For the text-containing cell, return its midpoint in [x, y] coordinate format. 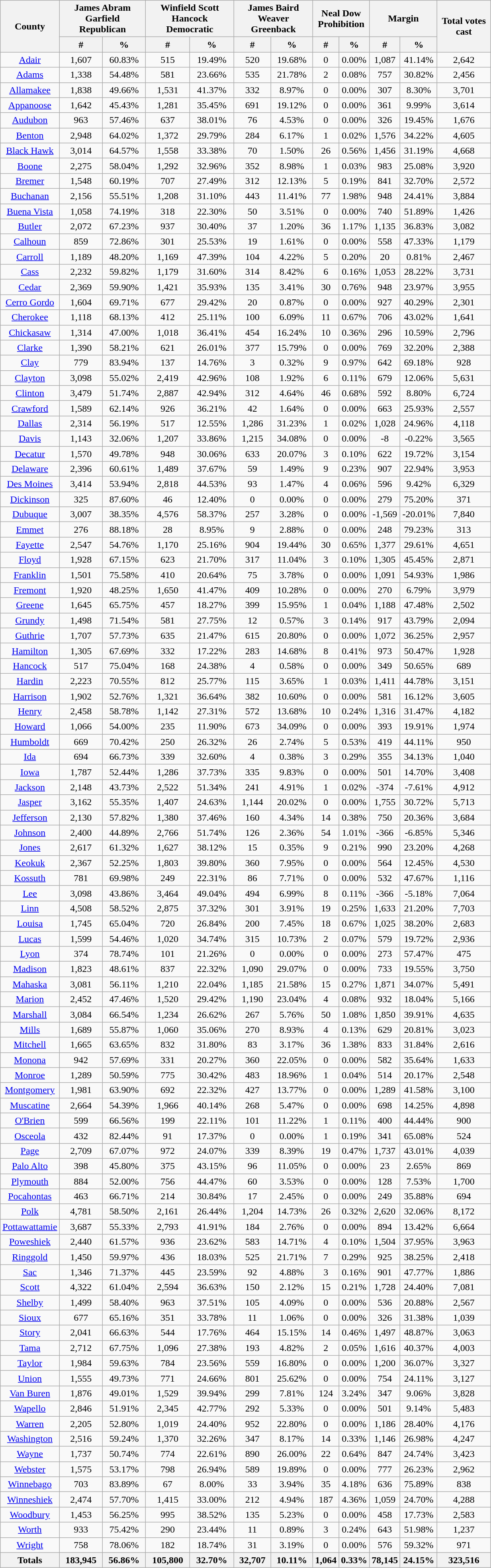
75.89% [419, 1484]
49.73% [124, 1378]
1,558 [168, 151]
22.61% [212, 1454]
22.05% [292, 1060]
1.64% [292, 408]
32.96% [212, 166]
4.34% [292, 817]
50.47% [419, 651]
Monroe [30, 1075]
2,400 [81, 833]
4,635 [464, 1015]
29.79% [212, 135]
689 [464, 666]
28 [168, 530]
34.13% [419, 757]
615 [252, 635]
2,161 [168, 1212]
23.62% [212, 1242]
54.76% [124, 545]
26.00% [292, 1454]
1,066 [81, 727]
25.93% [419, 408]
0.05% [354, 1348]
86 [252, 878]
1,986 [464, 575]
Grundy [30, 620]
54 [326, 833]
21.20% [419, 908]
Fremont [30, 590]
382 [252, 696]
837 [168, 969]
1,135 [385, 227]
2,474 [81, 1500]
1,346 [81, 1272]
31.38% [419, 1318]
3.65% [292, 681]
Boone [30, 166]
4.91% [292, 787]
432 [81, 1136]
67.15% [124, 560]
14.73% [292, 1212]
1,450 [81, 1257]
37.73% [212, 772]
6,724 [464, 393]
Butler [30, 227]
40.29% [419, 302]
2,664 [81, 1105]
1.98% [354, 196]
2,205 [81, 1423]
Sac [30, 1272]
34.22% [419, 135]
1,886 [464, 1272]
67.23% [124, 227]
23.56% [212, 1363]
1,210 [168, 984]
0.68% [354, 393]
7.71% [292, 878]
Adair [30, 60]
59 [252, 469]
11.41% [292, 196]
17.22% [212, 651]
1,200 [385, 1363]
35.88% [419, 1197]
61.32% [124, 848]
32.60% [212, 757]
54.48% [124, 75]
35.64% [419, 1060]
51.98% [419, 1530]
25.16% [212, 545]
515 [168, 60]
1.06% [292, 1318]
Tama [30, 1348]
4,576 [168, 514]
4.22% [292, 257]
4,912 [464, 787]
679 [385, 378]
Warren [30, 1423]
463 [81, 1197]
582 [385, 1060]
706 [385, 317]
65.75% [124, 605]
3.28% [292, 514]
0.23% [354, 469]
Calhoun [30, 242]
525 [252, 1257]
69.71% [124, 302]
Cerro Gordo [30, 302]
1,087 [385, 60]
1,169 [168, 257]
63.65% [124, 1045]
2,396 [81, 469]
3.24% [354, 1393]
936 [168, 1242]
16.12% [419, 696]
1,498 [81, 620]
2.88% [292, 530]
544 [168, 1333]
22.94% [419, 469]
1,689 [81, 1030]
Cedar [30, 287]
55.02% [124, 378]
1.20% [292, 227]
24.74% [419, 1454]
64.02% [124, 135]
514 [385, 1075]
14.25% [419, 1105]
160 [252, 817]
15.15% [292, 1333]
5.76% [292, 1015]
21.58% [292, 984]
756 [168, 1181]
82.44% [124, 1136]
904 [252, 545]
7.81% [292, 1393]
38.12% [212, 848]
Howard [30, 727]
3,154 [464, 454]
599 [81, 1120]
25.53% [212, 242]
1,234 [168, 1015]
4,182 [464, 712]
990 [385, 848]
1,850 [385, 1015]
Buchanan [30, 196]
2,502 [464, 605]
2,871 [464, 560]
Emmet [30, 530]
5,166 [464, 999]
Des Moines [30, 484]
75.42% [124, 1530]
833 [385, 1045]
35 [326, 1484]
2,440 [81, 1242]
20.36% [419, 817]
Greene [30, 605]
314 [252, 272]
33.00% [212, 1500]
54.93% [419, 575]
3,007 [81, 514]
257 [252, 514]
Mitchell [30, 1045]
14.70% [419, 772]
37.67% [212, 469]
1,338 [81, 75]
3,955 [464, 287]
22.80% [292, 1423]
53.94% [124, 484]
31.10% [212, 196]
1,060 [168, 1030]
100 [252, 317]
3,479 [81, 393]
43.15% [212, 1166]
70.55% [124, 681]
1.47% [292, 484]
Sioux [30, 1318]
637 [168, 120]
31.80% [212, 1045]
0.76% [354, 287]
3,414 [81, 484]
5,713 [464, 802]
3,423 [464, 1454]
1,170 [168, 545]
57.69% [124, 1060]
58.37% [212, 514]
-8 [385, 438]
1,281 [168, 105]
3,063 [464, 1333]
8.95% [212, 530]
60.19% [124, 181]
22.04% [212, 984]
Floyd [30, 560]
60 [252, 1181]
45.43% [124, 105]
Taylor [30, 1363]
21.26% [212, 954]
59.97% [124, 1257]
1,627 [168, 848]
83.89% [124, 1484]
47.48% [419, 605]
1,321 [168, 696]
2.74% [292, 742]
Harrison [30, 696]
564 [385, 863]
19.91% [419, 727]
361 [385, 105]
3,023 [464, 1030]
1.49% [292, 469]
241 [252, 787]
27.49% [212, 181]
214 [168, 1197]
1,039 [464, 1318]
49.04% [212, 893]
24.63% [212, 802]
26.94% [212, 1469]
78.06% [124, 1545]
67.75% [124, 1348]
4,530 [464, 863]
Madison [30, 969]
1,616 [385, 1348]
1,501 [81, 575]
19.44% [292, 545]
Plymouth [30, 1181]
35.93% [212, 287]
Marshall [30, 1015]
41.47% [212, 590]
183,945 [81, 1560]
13.68% [292, 712]
3,614 [464, 105]
41.14% [419, 60]
558 [385, 242]
75 [252, 575]
733 [385, 969]
559 [252, 1363]
58.04% [124, 166]
3,828 [464, 1393]
150 [252, 1287]
13.77% [292, 1090]
49.66% [124, 90]
3,014 [81, 151]
30.06% [212, 454]
26.44% [212, 1212]
Chickasaw [30, 332]
12.55% [212, 423]
3,100 [464, 1090]
1,040 [464, 757]
3.78% [292, 575]
972 [168, 1151]
1,599 [81, 938]
Dubuque [30, 514]
798 [168, 1469]
24.15% [419, 1560]
1,190 [252, 999]
68.13% [124, 317]
26.62% [212, 1015]
34.07% [419, 984]
4.09% [292, 1302]
Van Buren [30, 1393]
6,664 [464, 1227]
45.80% [124, 1166]
Cass [30, 272]
1,090 [252, 969]
12.40% [212, 499]
43.01% [419, 1151]
66.56% [124, 1120]
115 [252, 681]
47.46% [124, 999]
2,232 [81, 272]
4,781 [81, 1212]
41.37% [212, 90]
47.39% [212, 257]
10.11% [292, 1560]
475 [464, 954]
66.71% [124, 1197]
524 [464, 1136]
2,572 [464, 181]
1,981 [81, 1090]
0.46% [354, 1333]
2,516 [81, 1439]
37 [252, 227]
67 [168, 1484]
64.57% [124, 151]
1,059 [385, 1500]
-7.61% [419, 787]
11.90% [212, 727]
Polk [30, 1212]
399 [252, 605]
2,766 [168, 833]
182 [168, 1545]
283 [252, 651]
2,846 [81, 1408]
2,388 [464, 348]
950 [464, 742]
2,936 [464, 938]
42 [252, 408]
Total votes cast [464, 26]
1,377 [385, 545]
19.55% [419, 969]
-5.18% [419, 893]
2,094 [464, 620]
8.80% [419, 393]
0.65% [354, 545]
1,489 [168, 469]
2,522 [168, 787]
1,314 [81, 332]
268 [252, 1105]
40.37% [419, 1348]
3.19% [292, 1545]
1,390 [81, 348]
0.06% [354, 484]
Winneshiek [30, 1500]
1,902 [81, 696]
44.11% [419, 742]
1,020 [168, 938]
576 [385, 1545]
5.47% [292, 1105]
20.02% [292, 802]
740 [385, 211]
31.60% [212, 272]
3,082 [464, 227]
Neal DowProhibition [341, 19]
663 [385, 408]
1,499 [81, 1302]
104 [252, 257]
774 [168, 1454]
Jasper [30, 802]
4,039 [464, 1151]
200 [252, 923]
1,372 [168, 135]
23.04% [292, 999]
6.17% [292, 135]
2,223 [81, 681]
758 [81, 1545]
6.99% [292, 893]
636 [385, 1484]
1,650 [168, 590]
2.12% [292, 1287]
29.07% [292, 969]
720 [168, 923]
1,787 [81, 772]
1,064 [326, 1560]
589 [252, 1469]
771 [168, 1378]
18.27% [212, 605]
78,145 [385, 1560]
3,731 [464, 272]
12.06% [419, 378]
33.86% [212, 438]
22.30% [212, 211]
331 [168, 1060]
Buena Vista [30, 211]
1,143 [81, 438]
10.60% [292, 696]
427 [252, 1090]
5.23% [292, 1515]
1,529 [168, 1393]
1,974 [464, 727]
Story [30, 1333]
1,292 [168, 166]
54.39% [124, 1105]
Keokuk [30, 863]
Monona [30, 1060]
443 [252, 196]
39.91% [419, 1015]
2,275 [81, 166]
1,984 [81, 1363]
32.26% [212, 1439]
Lucas [30, 938]
23.97% [419, 287]
4.53% [292, 120]
3,684 [464, 817]
1,237 [464, 1530]
1,755 [385, 802]
2,072 [81, 227]
7,703 [464, 908]
28.22% [419, 272]
168 [168, 666]
28.40% [419, 1423]
11.05% [292, 1166]
3.53% [292, 1181]
315 [252, 938]
0.13% [354, 1030]
375 [168, 1166]
54.00% [124, 727]
Franklin [30, 575]
458 [385, 1515]
1,453 [81, 1515]
124 [326, 1393]
7.95% [292, 863]
4,288 [464, 1500]
907 [385, 469]
2,583 [464, 1515]
20.80% [292, 635]
42.96% [212, 378]
3,084 [81, 1015]
40.14% [212, 1105]
187 [326, 1500]
1,144 [252, 802]
54.46% [124, 938]
0.20% [354, 257]
14.71% [292, 1242]
847 [385, 1454]
838 [464, 1484]
2,709 [81, 1151]
1,575 [81, 1469]
21.71% [292, 1257]
4.64% [292, 393]
1,186 [385, 1423]
36.21% [212, 408]
0.64% [354, 1454]
267 [252, 1015]
39.80% [212, 863]
2,456 [464, 75]
1,676 [464, 120]
Pottawattamie [30, 1227]
Wayne [30, 1454]
Jefferson [30, 817]
20.64% [212, 575]
4,898 [464, 1105]
2.76% [292, 1227]
Pocahontas [30, 1197]
410 [168, 575]
292 [252, 1408]
78.74% [124, 954]
4,322 [81, 1287]
775 [168, 1075]
952 [252, 1423]
1,497 [385, 1333]
Hamilton [30, 651]
2,620 [385, 1212]
199 [168, 1120]
2,314 [81, 423]
464 [252, 1333]
7.53% [419, 1181]
1,188 [385, 605]
4.82% [292, 1348]
3,327 [464, 1363]
58.50% [124, 1212]
1.38% [354, 1045]
2,301 [464, 302]
2,419 [168, 378]
Totals [30, 1560]
2.36% [292, 833]
27.38% [212, 1348]
34.09% [292, 727]
1,803 [168, 863]
Allamakee [30, 90]
4.18% [354, 1484]
83.94% [124, 363]
2,130 [81, 817]
50.59% [124, 1075]
42.94% [212, 393]
2,458 [81, 712]
55.51% [124, 196]
25.08% [419, 166]
1,838 [81, 90]
2,796 [464, 332]
299 [252, 1393]
296 [385, 332]
Marion [30, 999]
1,665 [81, 1045]
42.77% [212, 1408]
23.59% [212, 1272]
18.74% [212, 1545]
43.86% [124, 893]
24.07% [212, 1151]
33.78% [212, 1318]
71.37% [124, 1272]
2,452 [81, 999]
250 [168, 742]
4.94% [292, 1500]
9.14% [419, 1408]
4,668 [464, 151]
Kossuth [30, 878]
48.20% [124, 257]
22.11% [212, 1120]
419 [385, 742]
20.27% [212, 1060]
41.91% [212, 1227]
932 [385, 999]
6,329 [464, 484]
Humboldt [30, 742]
9.83% [292, 772]
1,504 [385, 1242]
16.24% [292, 332]
17.37% [212, 1136]
777 [385, 1469]
Carroll [30, 257]
James Baird WeaverGreenback [273, 19]
2,156 [81, 196]
1,091 [385, 575]
Adams [30, 75]
995 [168, 1515]
66.54% [124, 1015]
31.19% [419, 151]
22.31% [212, 878]
779 [81, 363]
47.00% [124, 332]
6.79% [419, 590]
583 [252, 1242]
859 [81, 242]
24.38% [212, 666]
58.52% [124, 908]
25.62% [292, 1378]
3,979 [464, 590]
26.32% [212, 742]
20.88% [419, 1302]
83 [252, 1045]
235 [168, 727]
105 [252, 1302]
290 [168, 1530]
623 [168, 560]
307 [385, 90]
Black Hawk [30, 151]
454 [252, 332]
3,565 [464, 438]
691 [252, 105]
2,642 [464, 60]
3,884 [464, 196]
536 [385, 1302]
45.45% [419, 560]
Margin [403, 19]
Clarke [30, 348]
66.73% [124, 757]
126 [252, 833]
22 [326, 1454]
Benton [30, 135]
30.82% [419, 75]
39.94% [212, 1393]
692 [168, 1090]
Cherokee [30, 317]
754 [385, 1378]
Page [30, 1151]
27.31% [212, 712]
8.17% [292, 1439]
3.51% [292, 211]
18 [326, 923]
341 [385, 1136]
Decatur [30, 454]
31.23% [292, 423]
8.98% [292, 166]
3,605 [464, 696]
335 [252, 772]
69.18% [419, 363]
0.35% [292, 848]
-20.01% [419, 514]
927 [385, 302]
48.61% [124, 969]
1.92% [292, 378]
1,207 [168, 438]
24.41% [419, 196]
769 [385, 348]
59.90% [124, 287]
318 [168, 211]
76 [252, 120]
47.67% [419, 878]
21.47% [212, 635]
4,268 [464, 848]
1,823 [81, 969]
74.19% [124, 211]
24.66% [212, 1378]
55.33% [124, 1227]
284 [252, 135]
1.01% [354, 833]
19.89% [292, 1469]
1,415 [168, 1500]
63.90% [124, 1090]
212 [252, 1500]
11.22% [292, 1120]
Mahaska [30, 984]
0.14% [354, 620]
248 [385, 530]
Osceola [30, 1136]
24.11% [419, 1378]
Palo Alto [30, 1166]
Appanoose [30, 105]
352 [252, 166]
2,948 [81, 135]
579 [385, 938]
1,966 [168, 1105]
2,467 [464, 257]
9.99% [419, 105]
19.49% [212, 60]
23.66% [212, 75]
75.04% [124, 666]
52.25% [124, 863]
596 [385, 484]
7,081 [464, 1287]
1,370 [168, 1439]
3,464 [168, 893]
Montgomery [30, 1090]
642 [385, 363]
3,127 [464, 1378]
18.04% [419, 999]
1,019 [168, 1423]
1.08% [354, 1015]
901 [385, 1272]
Worth [30, 1530]
44.53% [212, 484]
784 [168, 1363]
25.11% [212, 317]
30.72% [419, 802]
55.35% [124, 802]
47.77% [419, 1272]
2,683 [464, 923]
1,053 [385, 272]
750 [385, 817]
Winfield Scott HancockDemocratic [190, 19]
1,555 [81, 1378]
49.78% [124, 454]
1,871 [385, 984]
937 [168, 227]
355 [385, 757]
24.96% [419, 423]
59.24% [124, 1439]
2,148 [81, 787]
1,421 [168, 287]
2,041 [81, 1333]
2,567 [464, 1302]
67.07% [124, 1151]
279 [385, 499]
457 [168, 605]
-0.22% [419, 438]
371 [464, 499]
47.33% [419, 242]
8.30% [419, 90]
43.73% [124, 787]
30.40% [212, 227]
65.16% [124, 1318]
812 [168, 681]
-1,569 [385, 514]
51.89% [419, 211]
51.91% [124, 1408]
1,189 [81, 257]
1,146 [385, 1439]
34.08% [292, 438]
49.01% [124, 1393]
27.75% [212, 620]
Hancock [30, 666]
91 [168, 1136]
44.78% [419, 681]
621 [168, 348]
1,058 [81, 211]
38.52% [212, 1515]
0.41% [354, 651]
445 [168, 1272]
19.45% [419, 120]
1,876 [81, 1393]
30.84% [212, 1197]
31.84% [419, 1045]
18.03% [212, 1257]
26.01% [212, 348]
59.82% [124, 272]
933 [81, 1530]
2,875 [168, 908]
17.76% [212, 1333]
3,920 [464, 166]
2,793 [168, 1227]
483 [252, 1075]
19.12% [292, 105]
942 [81, 1060]
0.89% [292, 1530]
377 [252, 348]
87.60% [124, 499]
Davis [30, 438]
72.86% [124, 242]
Bremer [30, 181]
36.64% [212, 696]
30.42% [212, 1075]
58.78% [124, 712]
6.09% [292, 317]
44.44% [419, 1120]
1,407 [168, 802]
66.63% [124, 1333]
105,800 [168, 1560]
36.63% [212, 1287]
96 [252, 1166]
4,176 [464, 1423]
635 [168, 635]
59.63% [124, 1363]
70 [252, 151]
841 [385, 181]
884 [81, 1181]
19.68% [292, 60]
1,118 [81, 317]
393 [385, 727]
Lyon [30, 954]
1,548 [81, 181]
Scott [30, 1287]
592 [385, 393]
3,151 [464, 681]
108 [252, 378]
128 [385, 1181]
Shelby [30, 1302]
57.82% [124, 817]
35.45% [212, 105]
1,142 [168, 712]
781 [81, 878]
44.47% [212, 1181]
409 [252, 590]
Ida [30, 757]
57.47% [419, 954]
26.23% [419, 1469]
21.70% [212, 560]
869 [464, 1166]
1,411 [385, 681]
2,557 [464, 408]
0.27% [354, 984]
Wright [30, 1545]
7,064 [464, 893]
75.20% [419, 499]
3.94% [292, 1484]
4,651 [464, 545]
61.04% [124, 1287]
20.17% [419, 1075]
Crawford [30, 408]
1,576 [385, 135]
33.38% [212, 151]
56.86% [124, 1560]
3.91% [292, 908]
38.01% [212, 120]
57.73% [124, 635]
92 [252, 1272]
832 [168, 1045]
184 [252, 1227]
37.95% [419, 1242]
41.58% [419, 1090]
1,072 [385, 635]
53.17% [124, 1469]
1,645 [81, 605]
5,346 [464, 833]
1,185 [252, 984]
56.25% [124, 1515]
926 [168, 408]
7 [326, 1257]
8.42% [292, 272]
3,408 [464, 772]
1,728 [385, 1287]
57.70% [124, 1500]
4,118 [464, 423]
983 [385, 166]
137 [168, 363]
1,456 [385, 151]
50.65% [419, 666]
29.61% [419, 545]
0.57% [292, 620]
58.40% [124, 1302]
520 [252, 60]
36.41% [212, 332]
4,247 [464, 1439]
59.32% [419, 1545]
36.07% [419, 1363]
0.81% [419, 257]
12 [252, 620]
61.57% [124, 1242]
13.42% [419, 1227]
Union [30, 1378]
1,316 [385, 712]
Muscatine [30, 1105]
Johnson [30, 833]
Guthrie [30, 635]
1,028 [385, 423]
35.06% [212, 1030]
O'Brien [30, 1120]
34.74% [212, 938]
7,840 [464, 514]
8.00% [212, 1484]
3,081 [81, 984]
37.46% [212, 817]
21.78% [292, 75]
535 [252, 75]
2,594 [168, 1287]
2,617 [81, 848]
12.45% [419, 863]
1,426 [464, 211]
52.00% [124, 1181]
5,631 [464, 378]
4,508 [81, 908]
Webster [30, 1469]
1,920 [81, 590]
15.79% [292, 348]
Poweshiek [30, 1242]
1.61% [292, 242]
5,483 [464, 1408]
398 [81, 1166]
1,096 [168, 1348]
572 [252, 712]
55.87% [124, 1030]
79.23% [419, 530]
1,642 [81, 105]
925 [385, 1257]
900 [464, 1120]
10.59% [419, 332]
622 [385, 454]
43.79% [419, 620]
Jackson [30, 787]
669 [81, 742]
Mills [30, 1030]
37.51% [212, 1302]
1,607 [81, 60]
20.07% [292, 454]
62.14% [124, 408]
69.98% [124, 878]
1,531 [168, 90]
698 [385, 1105]
1,589 [81, 408]
325 [81, 499]
Delaware [30, 469]
60.61% [124, 469]
10.73% [292, 938]
3.17% [292, 1045]
351 [168, 1318]
1,380 [168, 817]
2,547 [81, 545]
24.70% [419, 1500]
2,887 [168, 393]
1,700 [464, 1181]
36.25% [419, 635]
8.93% [292, 1030]
890 [252, 1454]
3,687 [81, 1227]
276 [81, 530]
0.58% [292, 666]
36.83% [419, 227]
643 [385, 1530]
0.87% [292, 302]
400 [385, 1120]
757 [385, 75]
633 [252, 454]
1.17% [354, 227]
8.39% [292, 1151]
32,707 [252, 1560]
48.25% [124, 590]
17.73% [419, 1515]
Iowa [30, 772]
2,616 [464, 1045]
38.35% [124, 514]
323,516 [464, 1560]
11.04% [292, 560]
1,707 [81, 635]
1,604 [81, 302]
56.11% [124, 984]
2,818 [168, 484]
2,418 [464, 1257]
16.80% [292, 1363]
23.44% [212, 1530]
Louisa [30, 923]
1,745 [81, 923]
50.74% [124, 1454]
Washington [30, 1439]
3,701 [464, 90]
James Abram GarfieldRepublican [103, 19]
1,025 [385, 923]
1,116 [464, 878]
Lee [30, 893]
1,208 [168, 196]
4,605 [464, 135]
58.21% [124, 348]
51.34% [212, 787]
2,548 [464, 1075]
37.32% [212, 908]
273 [385, 954]
Clinton [30, 393]
15.95% [292, 605]
Fayette [30, 545]
3,750 [464, 969]
75.58% [124, 575]
412 [168, 317]
313 [464, 530]
2.65% [419, 1166]
Winnebago [30, 1484]
Dickinson [30, 499]
26.84% [212, 923]
Henry [30, 712]
2,369 [81, 287]
38.20% [419, 923]
0.36% [354, 332]
1,570 [81, 454]
436 [168, 1257]
0.53% [354, 742]
3.41% [292, 287]
67.69% [124, 651]
14.76% [212, 363]
43.02% [419, 317]
32.20% [419, 348]
349 [385, 666]
8,172 [464, 1212]
374 [81, 954]
23 [385, 1166]
707 [168, 181]
71.54% [124, 620]
494 [252, 893]
917 [385, 620]
0.47% [354, 1151]
0.07% [354, 938]
60.83% [124, 60]
52.44% [124, 772]
Woodbury [30, 1515]
971 [464, 1545]
193 [252, 1348]
3,162 [81, 802]
26.98% [419, 1439]
48.87% [419, 1333]
2,345 [168, 1408]
17 [252, 1197]
-374 [385, 787]
88.18% [124, 530]
9.42% [419, 484]
56.19% [124, 423]
1.50% [292, 151]
Hardin [30, 681]
Dallas [30, 423]
2,957 [464, 635]
33 [252, 1484]
4,003 [464, 1348]
10.28% [292, 590]
8.97% [292, 90]
317 [252, 560]
52.76% [124, 696]
2,367 [81, 863]
7.45% [292, 923]
532 [385, 878]
1,641 [464, 317]
70.42% [124, 742]
973 [385, 651]
38.25% [419, 1257]
14.68% [292, 651]
894 [385, 1227]
9.06% [419, 1393]
4.36% [354, 1500]
673 [252, 727]
2.45% [292, 1197]
5,491 [464, 984]
1,215 [252, 438]
52.80% [124, 1423]
801 [252, 1378]
3,963 [464, 1242]
1,204 [252, 1212]
65.04% [124, 923]
Clay [30, 363]
44.89% [124, 833]
31 [252, 1545]
County [30, 26]
65.08% [419, 1136]
23.20% [419, 848]
31.47% [419, 712]
703 [81, 1484]
2,962 [464, 1469]
25.77% [212, 681]
18.96% [292, 1075]
93 [252, 484]
928 [464, 363]
4.88% [292, 1272]
-6.85% [419, 833]
Audubon [30, 120]
Clayton [30, 378]
0.56% [354, 151]
1,018 [168, 332]
1,520 [168, 999]
20.81% [419, 1030]
Linn [30, 908]
629 [385, 1030]
0.97% [354, 363]
12.13% [292, 181]
2,712 [81, 1348]
Ringgold [30, 1257]
0.25% [354, 908]
77 [326, 196]
Jones [30, 848]
Wapello [30, 1408]
3,953 [464, 469]
5.33% [292, 1408]
57.46% [124, 120]
